Search for the cell housing the specified text and yield its [x, y] center coordinate. 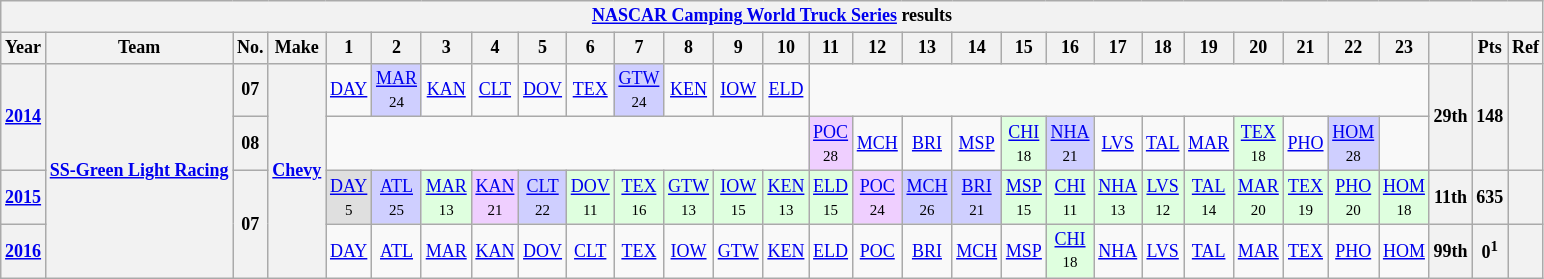
NHA21 [1070, 144]
635 [1490, 197]
18 [1163, 48]
12 [877, 48]
MSP15 [1024, 197]
15 [1024, 48]
NASCAR Camping World Truck Series results [772, 16]
Ref [1526, 48]
NHA [1118, 251]
CLT22 [543, 197]
99th [1450, 251]
Pts [1490, 48]
Year [24, 48]
4 [495, 48]
GTW13 [689, 197]
MCH26 [927, 197]
MAR24 [397, 90]
20 [1258, 48]
POC28 [831, 144]
1 [349, 48]
Team [138, 48]
ATL25 [397, 197]
22 [1354, 48]
TEX16 [639, 197]
11th [1450, 197]
10 [786, 48]
GTW [738, 251]
KAN21 [495, 197]
TEX19 [1306, 197]
2016 [24, 251]
08 [250, 144]
Make [297, 48]
2014 [24, 116]
11 [831, 48]
KEN13 [786, 197]
IOW15 [738, 197]
MAR13 [446, 197]
NHA13 [1118, 197]
MAR20 [1258, 197]
01 [1490, 251]
5 [543, 48]
DOV11 [590, 197]
LVS12 [1163, 197]
CHI11 [1070, 197]
14 [977, 48]
6 [590, 48]
8 [689, 48]
7 [639, 48]
2015 [24, 197]
148 [1490, 116]
HOM28 [1354, 144]
9 [738, 48]
19 [1209, 48]
HOM18 [1404, 197]
ATL [397, 251]
PHO20 [1354, 197]
BRI21 [977, 197]
HOM [1404, 251]
Chevy [297, 170]
16 [1070, 48]
29th [1450, 116]
POC [877, 251]
ELD15 [831, 197]
TAL14 [1209, 197]
23 [1404, 48]
TEX18 [1258, 144]
3 [446, 48]
GTW24 [639, 90]
DAY5 [349, 197]
No. [250, 48]
13 [927, 48]
21 [1306, 48]
2 [397, 48]
SS-Green Light Racing [138, 170]
POC24 [877, 197]
17 [1118, 48]
